Detect which cell encompasses the target text, then output its [X, Y] center coordinate. 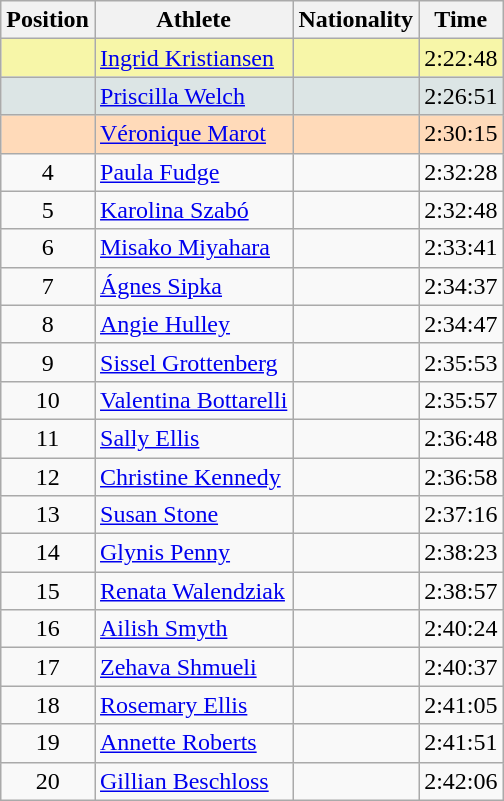
14 [48, 553]
2:34:37 [461, 286]
Ágnes Sipka [193, 286]
2:40:37 [461, 667]
4 [48, 172]
Susan Stone [193, 515]
2:40:24 [461, 629]
Sally Ellis [193, 438]
2:41:51 [461, 743]
Karolina Szabó [193, 210]
2:26:51 [461, 96]
2:33:41 [461, 248]
Christine Kennedy [193, 477]
Time [461, 20]
18 [48, 705]
2:36:58 [461, 477]
2:35:57 [461, 400]
Misako Miyahara [193, 248]
11 [48, 438]
Nationality [356, 20]
17 [48, 667]
Valentina Bottarelli [193, 400]
19 [48, 743]
Véronique Marot [193, 134]
2:41:05 [461, 705]
Athlete [193, 20]
2:30:15 [461, 134]
Paula Fudge [193, 172]
2:36:48 [461, 438]
13 [48, 515]
Position [48, 20]
6 [48, 248]
Glynis Penny [193, 553]
Zehava Shmueli [193, 667]
2:42:06 [461, 781]
2:37:16 [461, 515]
20 [48, 781]
Annette Roberts [193, 743]
2:22:48 [461, 58]
Sissel Grottenberg [193, 362]
Renata Walendziak [193, 591]
7 [48, 286]
2:34:47 [461, 324]
2:38:23 [461, 553]
2:32:48 [461, 210]
Rosemary Ellis [193, 705]
Angie Hulley [193, 324]
2:32:28 [461, 172]
12 [48, 477]
Ailish Smyth [193, 629]
2:35:53 [461, 362]
2:38:57 [461, 591]
9 [48, 362]
8 [48, 324]
Gillian Beschloss [193, 781]
5 [48, 210]
16 [48, 629]
10 [48, 400]
Ingrid Kristiansen [193, 58]
Priscilla Welch [193, 96]
15 [48, 591]
